Output the (x, y) coordinate of the center of the cell containing the given text.  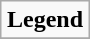
Legend (44, 20)
